Pinpoint the cell where the given text exists, returning its [x, y] midpoint coordinate. 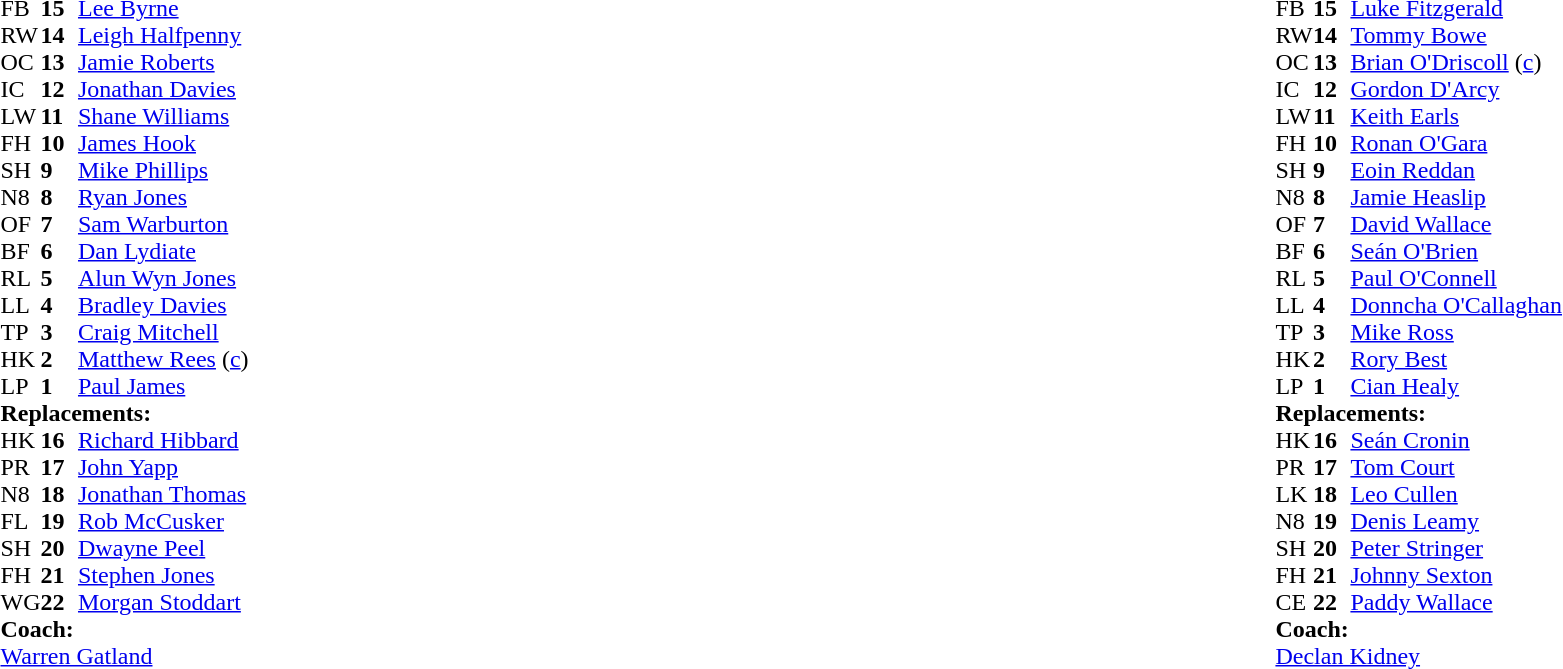
Tom Court [1456, 468]
Jonathan Davies [164, 90]
Ryan Jones [164, 198]
David Wallace [1456, 224]
Paul James [164, 386]
Brian O'Driscoll (c) [1456, 62]
Bradley Davies [164, 306]
Rory Best [1456, 360]
Dwayne Peel [164, 548]
Stephen Jones [164, 576]
LK [1294, 494]
Tommy Bowe [1456, 36]
Declan Kidney [1418, 656]
Craig Mitchell [164, 332]
Ronan O'Gara [1456, 144]
Jamie Heaslip [1456, 198]
Paddy Wallace [1456, 602]
Eoin Reddan [1456, 170]
Mike Phillips [164, 170]
Shane Williams [164, 116]
Sam Warburton [164, 224]
Mike Ross [1456, 332]
Leigh Halfpenny [164, 36]
Cian Healy [1456, 386]
Jamie Roberts [164, 62]
James Hook [164, 144]
WG [20, 602]
Seán Cronin [1456, 440]
Johnny Sexton [1456, 576]
Richard Hibbard [164, 440]
Matthew Rees (c) [164, 360]
Seán O'Brien [1456, 252]
Jonathan Thomas [164, 494]
Dan Lydiate [164, 252]
Denis Leamy [1456, 522]
Peter Stringer [1456, 548]
Morgan Stoddart [164, 602]
Paul O'Connell [1456, 278]
Alun Wyn Jones [164, 278]
Donncha O'Callaghan [1456, 306]
FL [20, 522]
CE [1294, 602]
John Yapp [164, 468]
Gordon D'Arcy [1456, 90]
Rob McCusker [164, 522]
Warren Gatland [124, 656]
Leo Cullen [1456, 494]
Keith Earls [1456, 116]
